Return (X, Y) of the center of cell containing provided text 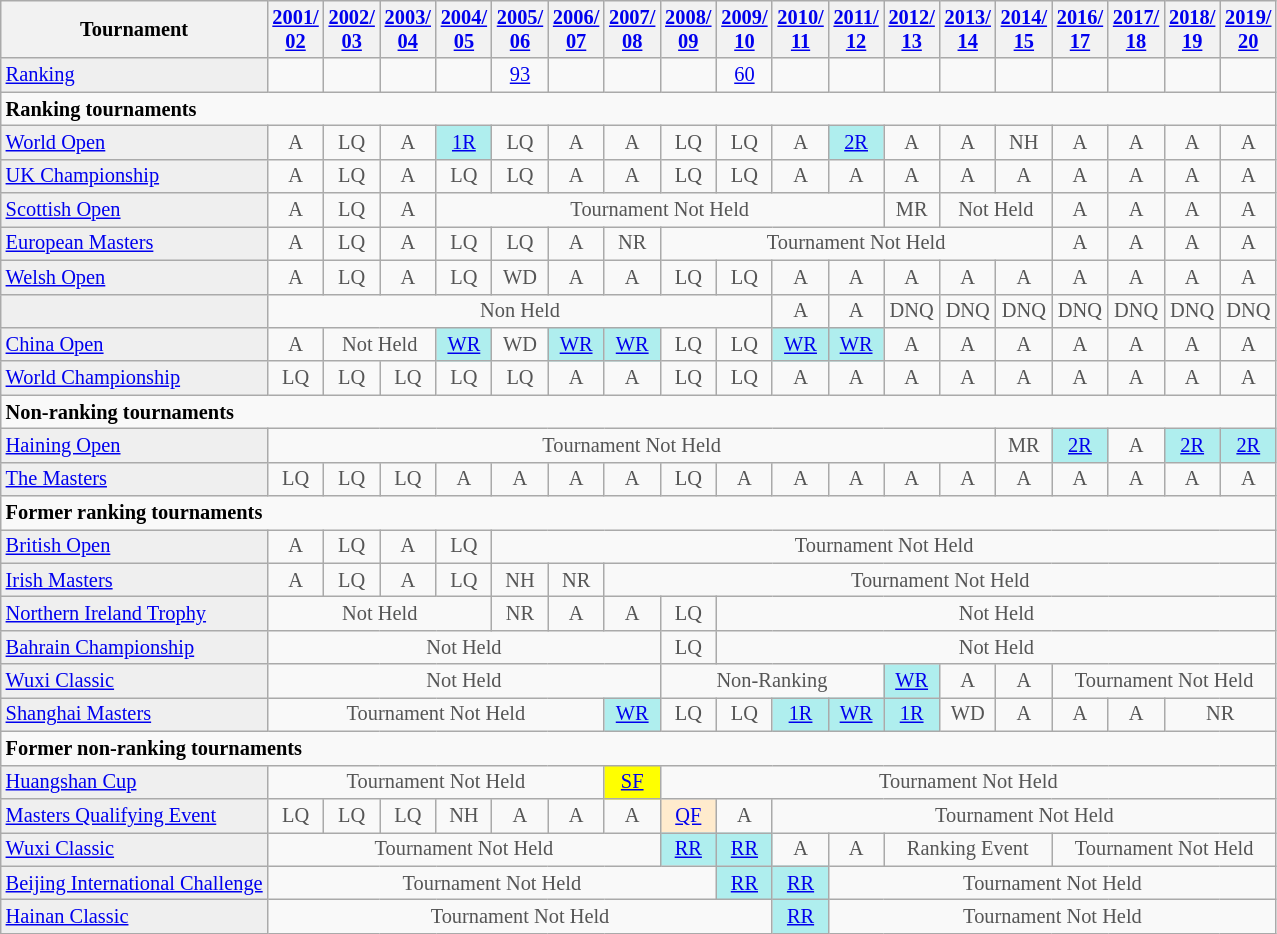
Northern Ireland Trophy (134, 613)
Haining Open (134, 445)
2004/05 (464, 29)
2014/15 (1024, 29)
Bahrain Championship (134, 647)
The Masters (134, 479)
Ranking tournaments (639, 109)
93 (520, 75)
2007/08 (632, 29)
QF (688, 815)
2017/18 (1136, 29)
Ranking Event (968, 849)
SF (632, 782)
2019/20 (1248, 29)
British Open (134, 546)
Non-Ranking (772, 681)
Huangshan Cup (134, 782)
2001/02 (295, 29)
2006/07 (576, 29)
Former ranking tournaments (639, 513)
World Open (134, 142)
60 (744, 75)
2011/12 (856, 29)
2009/10 (744, 29)
Shanghai Masters (134, 714)
2012/13 (912, 29)
Tournament (134, 29)
Hainan Classic (134, 916)
2008/09 (688, 29)
2010/11 (800, 29)
2016/17 (1080, 29)
European Masters (134, 243)
Irish Masters (134, 580)
2013/14 (968, 29)
2002/03 (352, 29)
World Championship (134, 378)
Non Held (520, 311)
2005/06 (520, 29)
Former non-ranking tournaments (639, 748)
Non-ranking tournaments (639, 412)
2003/04 (408, 29)
Beijing International Challenge (134, 883)
Masters Qualifying Event (134, 815)
Scottish Open (134, 210)
2018/19 (1192, 29)
UK Championship (134, 176)
China Open (134, 344)
Welsh Open (134, 277)
Ranking (134, 75)
